Determine the [x, y] coordinate at the center of the cell enclosing the given text.  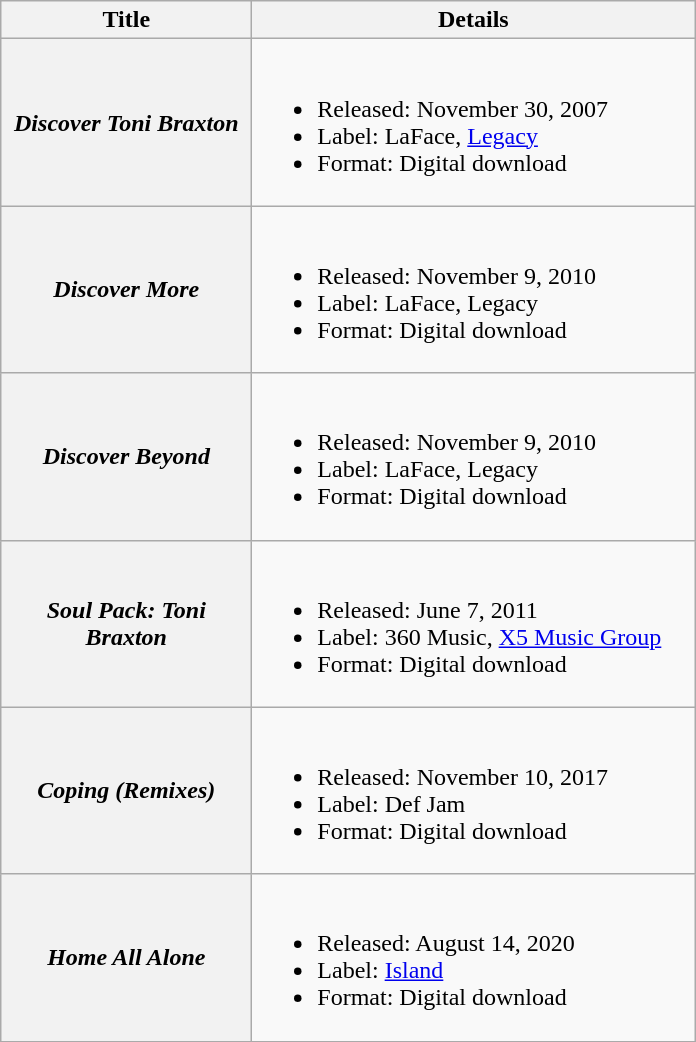
Discover Beyond [126, 456]
Coping (Remixes) [126, 790]
Released: August 14, 2020Label: IslandFormat: Digital download [474, 958]
Soul Pack: Toni Braxton [126, 624]
Discover Toni Braxton [126, 122]
Discover More [126, 290]
Home All Alone [126, 958]
Title [126, 20]
Released: November 10, 2017Label: Def JamFormat: Digital download [474, 790]
Released: November 30, 2007Label: LaFace, LegacyFormat: Digital download [474, 122]
Details [474, 20]
Released: June 7, 2011Label: 360 Music, X5 Music GroupFormat: Digital download [474, 624]
